Detect which cell encompasses the target text, then output its [x, y] center coordinate. 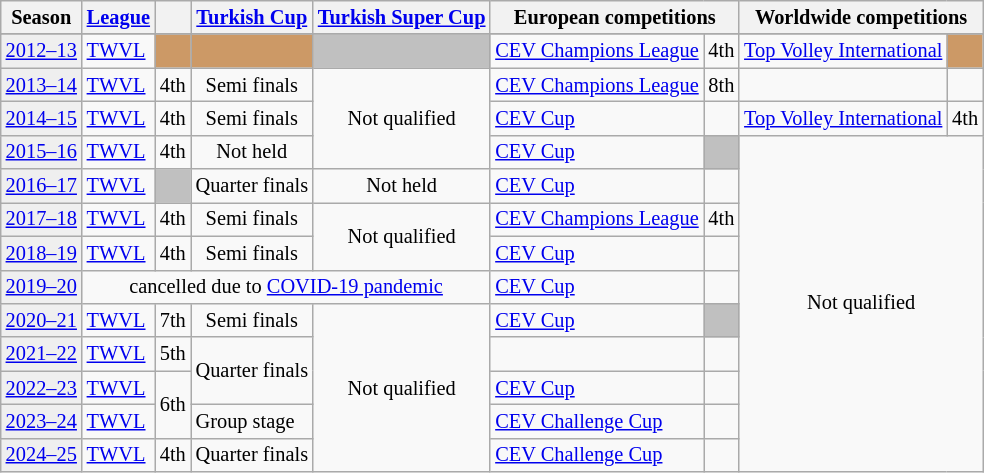
Group stage [252, 421]
2012–13 [42, 51]
Worldwide competitions [861, 17]
5th [173, 354]
Season [42, 17]
cancelled due to COVID-19 pandemic [286, 287]
2021–22 [42, 354]
2016–17 [42, 186]
League [118, 17]
2013–14 [42, 85]
8th [722, 85]
2015–16 [42, 152]
2014–15 [42, 118]
2023–24 [42, 421]
European competitions [614, 17]
2018–19 [42, 253]
2017–18 [42, 219]
Turkish Cup [252, 17]
2024–25 [42, 455]
2022–23 [42, 388]
2020–21 [42, 320]
6th [173, 404]
2019–20 [42, 287]
Turkish Super Cup [402, 17]
7th [173, 320]
